Capture the cell that displays the provided text and extract its (X, Y) central coordinate. 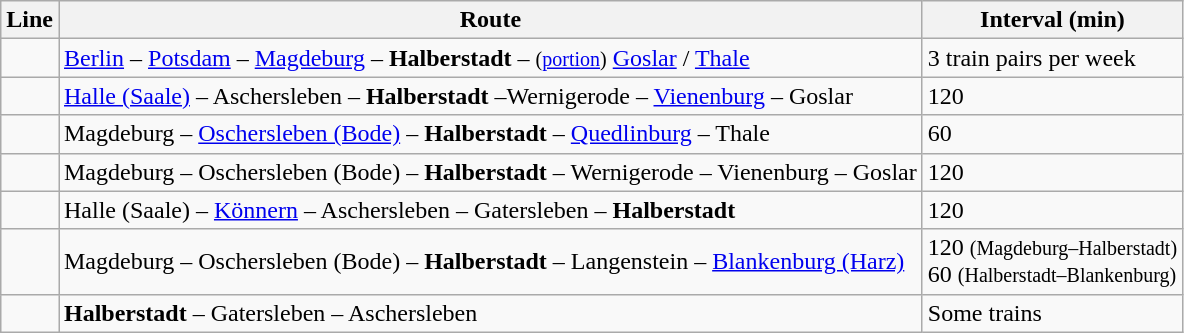
Halle (Saale) – Könnern – Aschersleben – Gatersleben – Halberstadt (490, 210)
Line (30, 20)
Interval (min) (1052, 20)
Some trains (1052, 313)
Route (490, 20)
120 (Magdeburg–Halberstadt)60 (Halberstadt–Blankenburg) (1052, 262)
Magdeburg – Oschersleben (Bode) – Halberstadt – Wernigerode – Vienenburg – Goslar (490, 172)
3 train pairs per week (1052, 58)
Halle (Saale) – Aschersleben – Halberstadt –Wernigerode – Vienenburg – Goslar (490, 96)
Magdeburg – Oschersleben (Bode) – Halberstadt – Langenstein – Blankenburg (Harz) (490, 262)
Berlin – Potsdam – Magdeburg – Halberstadt – (portion) Goslar / Thale (490, 58)
Magdeburg – Oschersleben (Bode) – Halberstadt – Quedlinburg – Thale (490, 134)
60 (1052, 134)
Halberstadt – Gatersleben – Aschersleben (490, 313)
